Detect which cell encompasses the target text, then output its [X, Y] center coordinate. 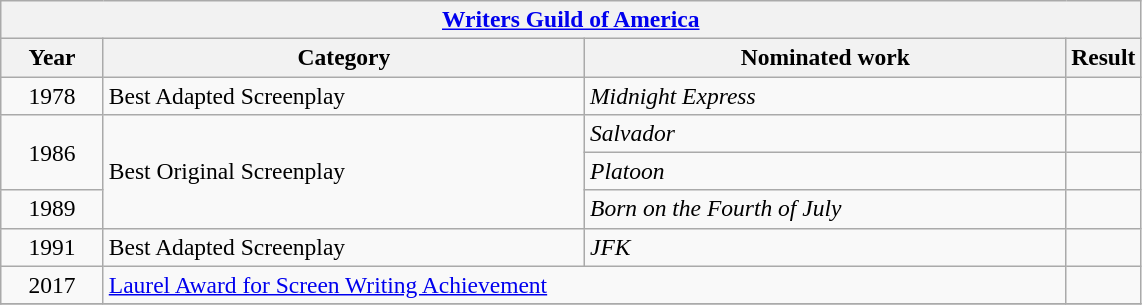
JFK [826, 247]
1986 [52, 152]
Result [1104, 57]
Writers Guild of America [571, 19]
Category [344, 57]
Laurel Award for Screen Writing Achievement [584, 285]
1978 [52, 95]
1991 [52, 247]
2017 [52, 285]
Midnight Express [826, 95]
Nominated work [826, 57]
Best Original Screenplay [344, 171]
1989 [52, 209]
Year [52, 57]
Platoon [826, 171]
Born on the Fourth of July [826, 209]
Salvador [826, 133]
